From the cell containing the given text, extract its center point as (x, y) coordinate. 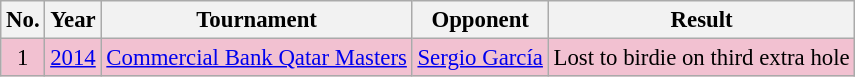
Opponent (480, 20)
Year (73, 20)
2014 (73, 58)
Result (702, 20)
No. (23, 20)
Tournament (256, 20)
Commercial Bank Qatar Masters (256, 58)
Sergio García (480, 58)
1 (23, 58)
Lost to birdie on third extra hole (702, 58)
